Determine the [x, y] coordinate at the center of the cell enclosing the given text.  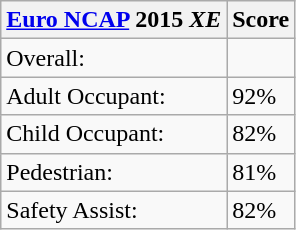
Score [261, 20]
Pedestrian: [114, 172]
Safety Assist: [114, 210]
Overall: [114, 58]
92% [261, 96]
Child Occupant: [114, 134]
81% [261, 172]
Adult Occupant: [114, 96]
Euro NCAP 2015 XE [114, 20]
